Find where the given text appears and provide that cell's center as [X, Y] coordinate. 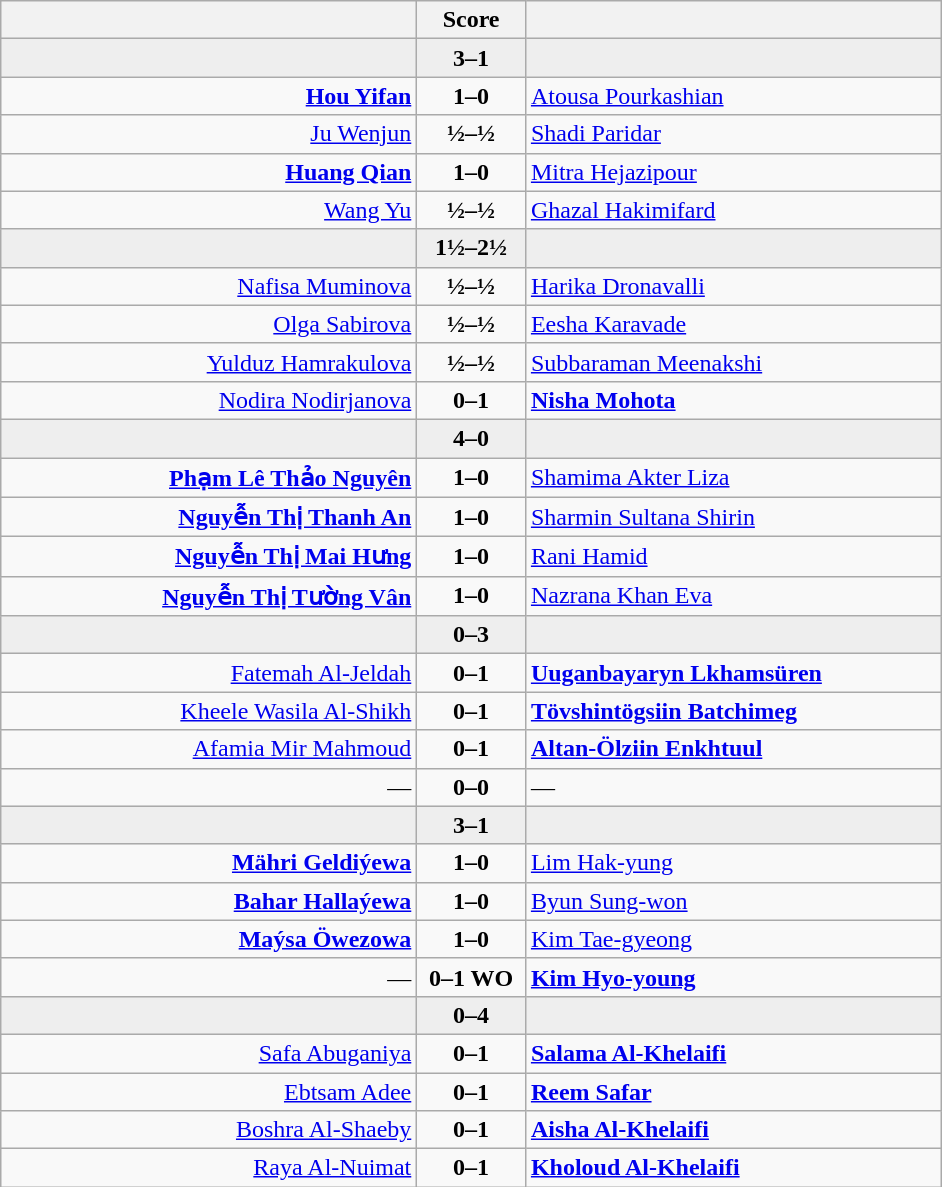
Nguyễn Thị Mai Hưng [209, 557]
Raya Al-Nuimat [209, 1168]
Nafisa Muminova [209, 286]
Byun Sung-won [733, 901]
0–0 [472, 787]
4–0 [472, 438]
Rani Hamid [733, 557]
Fatemah Al-Jeldah [209, 673]
Ju Wenjun [209, 134]
Ebtsam Adee [209, 1091]
Kheele Wasila Al-Shikh [209, 711]
Nisha Mohota [733, 400]
0–4 [472, 1015]
Phạm Lê Thảo Nguyên [209, 478]
Uuganbayaryn Lkhamsüren [733, 673]
Tövshintögsiin Batchimeg [733, 711]
Shadi Paridar [733, 134]
Lim Hak-yung [733, 863]
Eesha Karavade [733, 324]
Hou Yifan [209, 96]
Kholoud Al-Khelaifi [733, 1168]
1½–2½ [472, 248]
Safa Abuganiya [209, 1053]
Ghazal Hakimifard [733, 210]
Salama Al-Khelaifi [733, 1053]
Reem Safar [733, 1091]
Shamima Akter Liza [733, 478]
Maýsa Öwezowa [209, 939]
Nguyễn Thị Tường Vân [209, 596]
Nazrana Khan Eva [733, 596]
Kim Tae-gyeong [733, 939]
Afamia Mir Mahmoud [209, 749]
Harika Dronavalli [733, 286]
0–3 [472, 635]
Score [472, 20]
Yulduz Hamrakulova [209, 362]
Nguyễn Thị Thanh An [209, 517]
Mähri Geldiýewa [209, 863]
Huang Qian [209, 172]
Olga Sabirova [209, 324]
Mitra Hejazipour [733, 172]
Sharmin Sultana Shirin [733, 517]
Bahar Hallaýewa [209, 901]
Boshra Al-Shaeby [209, 1130]
0–1 WO [472, 977]
Subbaraman Meenakshi [733, 362]
Altan-Ölziin Enkhtuul [733, 749]
Wang Yu [209, 210]
Nodira Nodirjanova [209, 400]
Aisha Al-Khelaifi [733, 1130]
Kim Hyo-young [733, 977]
Atousa Pourkashian [733, 96]
